Scan for the cell matching the given text and deliver its [X, Y] coordinate at center. 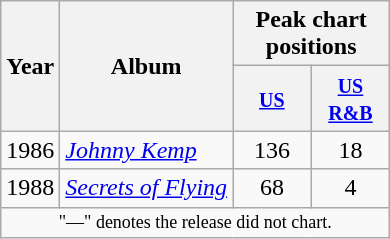
Secrets of Flying [146, 188]
"—" denotes the release did not chart. [196, 222]
US [272, 98]
136 [272, 150]
Peak chart positions [312, 34]
Johnny Kemp [146, 150]
1986 [30, 150]
4 [350, 188]
1988 [30, 188]
Year [30, 66]
Album [146, 66]
18 [350, 150]
US R&B [350, 98]
68 [272, 188]
